Search for the cell housing the specified text and yield its (X, Y) center coordinate. 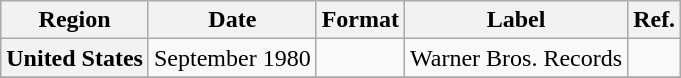
Ref. (654, 20)
September 1980 (232, 58)
United States (75, 58)
Format (360, 20)
Region (75, 20)
Label (516, 20)
Date (232, 20)
Warner Bros. Records (516, 58)
